For the text-containing cell, return its midpoint in (x, y) coordinate format. 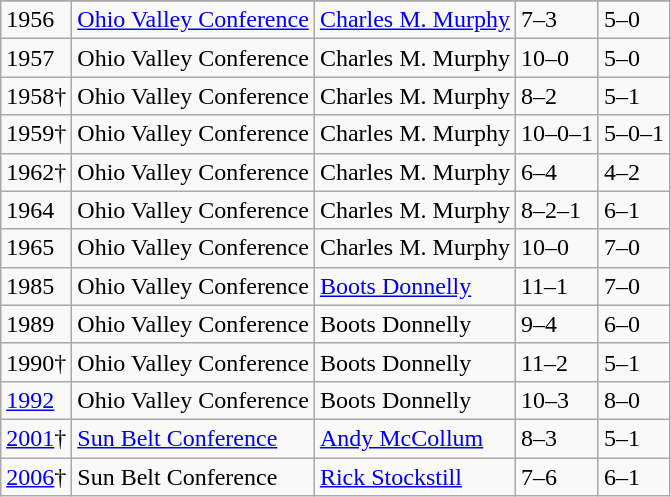
1985 (36, 286)
11–2 (556, 362)
10–0–1 (556, 134)
5–0–1 (634, 134)
1992 (36, 400)
1957 (36, 58)
1962† (36, 172)
9–4 (556, 324)
11–1 (556, 286)
1959† (36, 134)
1958† (36, 96)
1990† (36, 362)
4–2 (634, 172)
Rick Stockstill (414, 477)
10–3 (556, 400)
6–0 (634, 324)
7–3 (556, 20)
8–2–1 (556, 210)
2001† (36, 438)
1964 (36, 210)
1965 (36, 248)
1956 (36, 20)
8–0 (634, 400)
6–4 (556, 172)
8–2 (556, 96)
8–3 (556, 438)
1989 (36, 324)
2006† (36, 477)
Andy McCollum (414, 438)
7–6 (556, 477)
